Detect which cell encompasses the target text, then output its (X, Y) center coordinate. 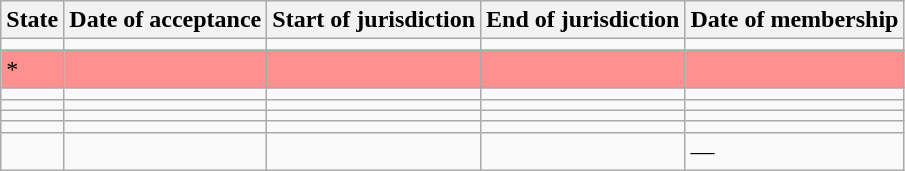
— (794, 151)
Date of membership (794, 20)
* (32, 69)
Start of jurisdiction (374, 20)
Date of acceptance (166, 20)
State (32, 20)
End of jurisdiction (583, 20)
